Determine the [x, y] coordinate at the center of the cell enclosing the given text.  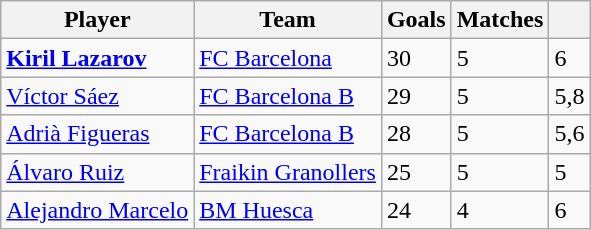
Alejandro Marcelo [98, 210]
Fraikin Granollers [288, 172]
28 [416, 134]
Goals [416, 20]
29 [416, 96]
FC Barcelona [288, 58]
Matches [500, 20]
30 [416, 58]
BM Huesca [288, 210]
Player [98, 20]
25 [416, 172]
Team [288, 20]
Víctor Sáez [98, 96]
5,8 [570, 96]
4 [500, 210]
24 [416, 210]
Adrià Figueras [98, 134]
5,6 [570, 134]
Álvaro Ruiz [98, 172]
Kiril Lazarov [98, 58]
